From the cell containing the given text, extract its center point as (X, Y) coordinate. 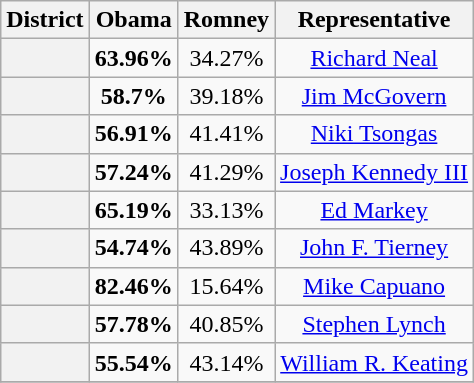
43.89% (226, 248)
Representative (374, 20)
District (45, 20)
Mike Capuano (374, 286)
William R. Keating (374, 362)
57.24% (134, 172)
Romney (226, 20)
John F. Tierney (374, 248)
34.27% (226, 58)
Stephen Lynch (374, 324)
Jim McGovern (374, 96)
57.78% (134, 324)
65.19% (134, 210)
39.18% (226, 96)
Niki Tsongas (374, 134)
Richard Neal (374, 58)
41.41% (226, 134)
63.96% (134, 58)
41.29% (226, 172)
Ed Markey (374, 210)
54.74% (134, 248)
15.64% (226, 286)
58.7% (134, 96)
Joseph Kennedy III (374, 172)
40.85% (226, 324)
33.13% (226, 210)
82.46% (134, 286)
56.91% (134, 134)
55.54% (134, 362)
43.14% (226, 362)
Obama (134, 20)
